Output the (x, y) coordinate of the center of the cell containing the given text.  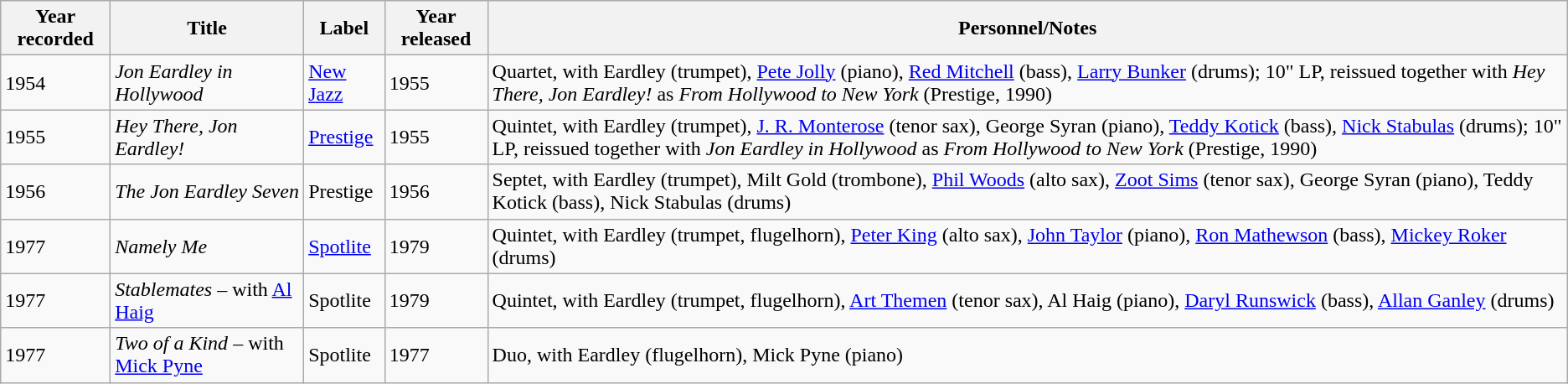
Hey There, Jon Eardley! (208, 138)
Stablemates – with Al Haig (208, 300)
Quintet, with Eardley (trumpet, flugelhorn), Peter King (alto sax), John Taylor (piano), Ron Mathewson (bass), Mickey Roker (drums) (1027, 246)
1954 (55, 82)
Duo, with Eardley (flugelhorn), Mick Pyne (piano) (1027, 355)
Label (344, 29)
Jon Eardley in Hollywood (208, 82)
Personnel/Notes (1027, 29)
Year recorded (55, 29)
Title (208, 29)
The Jon Eardley Seven (208, 191)
Year released (436, 29)
Namely Me (208, 246)
Two of a Kind – with Mick Pyne (208, 355)
Quintet, with Eardley (trumpet, flugelhorn), Art Themen (tenor sax), Al Haig (piano), Daryl Runswick (bass), Allan Ganley (drums) (1027, 300)
New Jazz (344, 82)
